Capture the cell that displays the provided text and extract its [x, y] central coordinate. 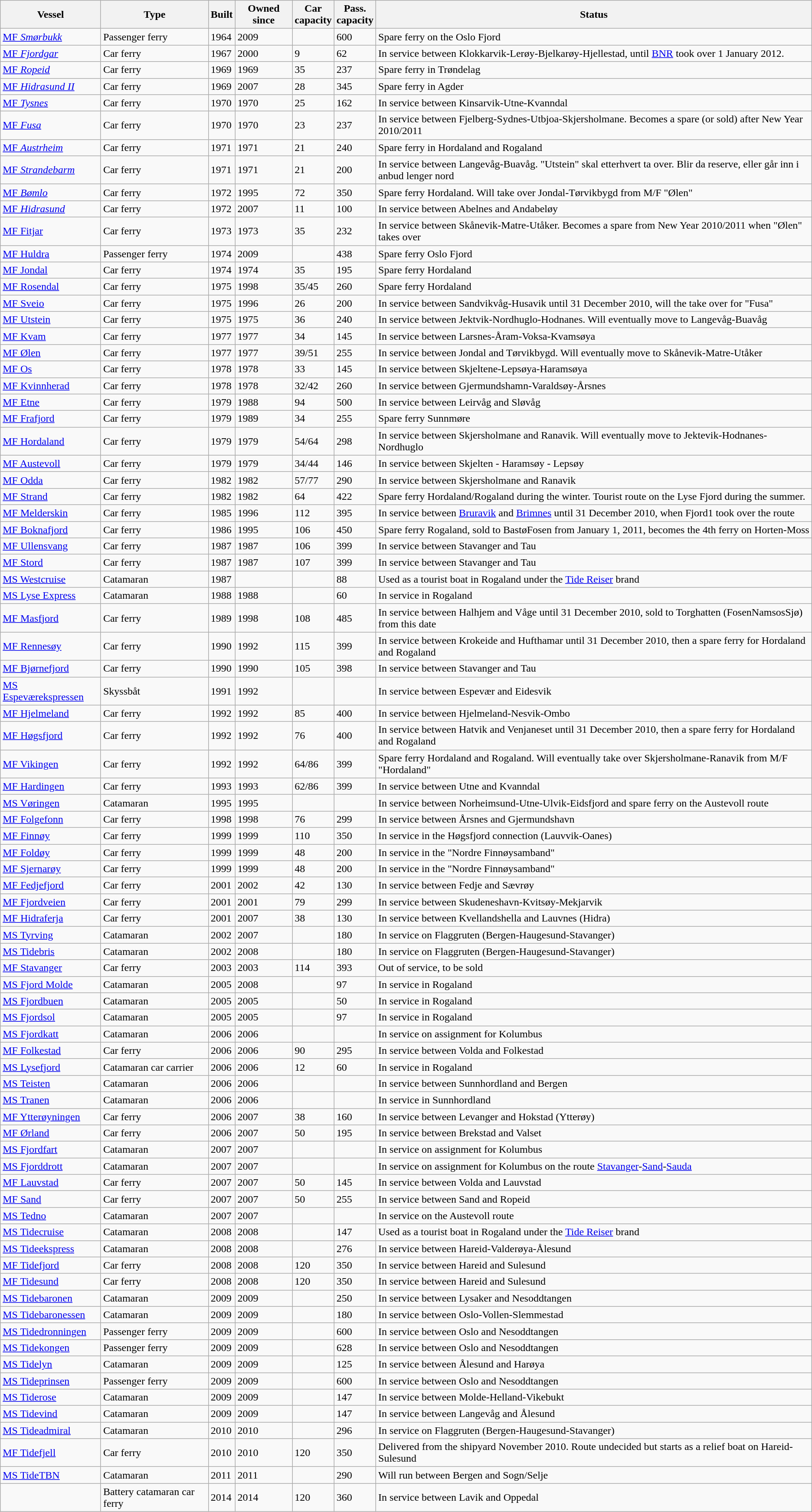
Spare ferry in Agder [594, 86]
Catamaran car carrier [154, 1067]
In service between Jondal and Tørvikbygd. Will eventually move to Skånevik-Matre-Utåker [594, 353]
276 [355, 1249]
110 [313, 836]
160 [355, 1116]
In service between Skjersholmane and Ranavik [594, 480]
MF Sjernarøy [51, 869]
MS Tideprinsen [51, 1381]
628 [355, 1348]
1986 [222, 530]
33 [313, 369]
MF Masfjord [51, 618]
In service between Skjeltene-Lepsøya-Haramsøya [594, 369]
34/44 [313, 463]
MS Lyse Express [51, 596]
MF Vikingen [51, 764]
MF Høgsfjord [51, 736]
12 [313, 1067]
393 [355, 968]
MF Sveio [51, 303]
36 [313, 320]
In service between Halhjem and Våge until 31 December 2010, sold to Torghatten (FosenNamsosSjø) from this date [594, 618]
In service between Fjelberg-Sydnes-Utbjoa-Skjersholmane. Becomes a spare (or sold) after New Year 2010/2011 [594, 125]
MF Odda [51, 480]
MF Boknafjord [51, 530]
MF Tidefjord [51, 1265]
MS Fjordkatt [51, 1034]
MS TideTBN [51, 1475]
MF Ropeid [51, 70]
In service between Langevåg and Ålesund [594, 1414]
In service between Årsnes and Gjermundshavn [594, 819]
MF Kvinnherad [51, 386]
MF Sand [51, 1199]
450 [355, 530]
In service between Fedje and Sævrøy [594, 886]
395 [355, 513]
In service between Larsnes-Åram-Voksa-Kvamsøya [594, 336]
485 [355, 618]
Battery catamaran car ferry [154, 1498]
In service between Oslo-Vollen-Slemmestad [594, 1315]
9 [313, 53]
105 [313, 669]
Type [154, 15]
In service between Skjersholmane and Ranavik. Will eventually move to Jektevik-Hodnanes-Nordhuglo [594, 441]
90 [313, 1050]
In service between Leirvåg and Sløvåg [594, 402]
62 [355, 53]
In service between Lavik and Oppedal [594, 1498]
MF Hordaland [51, 441]
345 [355, 86]
In service between Utne and Kvanndal [594, 786]
Spare ferry Hordaland/Rogaland during the winter. Tourist route on the Lyse Fjord during the summer. [594, 496]
Status [594, 15]
MF Tidefjell [51, 1453]
MF Jondal [51, 270]
MS Tidebaronen [51, 1298]
162 [355, 103]
2000 [264, 53]
In service between Abelnes and Andabeløy [594, 209]
64/86 [313, 764]
Owned since [264, 15]
Spare ferry Oslo Fjord [594, 254]
360 [355, 1498]
88 [355, 579]
MF Stord [51, 563]
MF Hidrasund II [51, 86]
MF Foldøy [51, 853]
32/42 [313, 386]
MF Fitjar [51, 231]
MF Strand [51, 496]
MF Bømlo [51, 192]
In service between Langevåg-Buavåg. "Utstein" skal etterhvert ta over. Blir da reserve, eller går inn i anbud lenger nord [594, 170]
MS Espeværekspressen [51, 691]
1967 [222, 53]
115 [313, 646]
MF Strandebarm [51, 170]
MF Hidrasund [51, 209]
In service between Sandvikvåg-Husavik until 31 December 2010, will the take over for "Fusa" [594, 303]
107 [313, 563]
422 [355, 496]
62/86 [313, 786]
Pass.capacity [355, 15]
In service between Gjermundshamn-Varaldsøy-Årsnes [594, 386]
MS Tyrving [51, 935]
In service between Espevær and Eidesvik [594, 691]
296 [355, 1430]
In service on assignment for Kolumbus on the route Stavanger-Sand-Sauda [594, 1166]
MF Austrheim [51, 148]
MS Tiderose [51, 1397]
In service between Kinsarvik-Utne-Kvanndal [594, 103]
Spare ferry Rogaland, sold to BastøFosen from January 1, 2011, becomes the 4th ferry on Horten-Moss [594, 530]
MF Utstein [51, 320]
In service between Bruravik and Brimnes until 31 December 2010, when Fjord1 took over the route [594, 513]
In service between Hatvik and Venjaneset until 31 December 2010, then a spare ferry for Hordaland and Rogaland [594, 736]
In service between Skånevik-Matre-Utåker. Becomes a spare from New Year 2010/2011 when "Ølen" takes over [594, 231]
Spare ferry Hordaland. Will take over Jondal-Tørvikbygd from M/F "Ølen" [594, 192]
MS Fjordsol [51, 1017]
28 [313, 86]
232 [355, 231]
MF Lauvstad [51, 1183]
1991 [222, 691]
MF Ytterøyningen [51, 1116]
MF Ølen [51, 353]
MF Hardingen [51, 786]
MF Fjordveien [51, 902]
108 [313, 618]
MF Austevoll [51, 463]
In service between Jektvik-Nordhuglo-Hodnanes. Will eventually move to Langevåg-Buavåg [594, 320]
MF Frafjord [51, 419]
MF Finnøy [51, 836]
100 [355, 209]
MF Fjordgar [51, 53]
In service between Ålesund and Harøya [594, 1364]
398 [355, 669]
Spare ferry in Hordaland and Rogaland [594, 148]
MF Hidraferja [51, 918]
In service between Hareid-Valderøya-Ålesund [594, 1249]
1985 [222, 513]
MS Tranen [51, 1100]
85 [313, 713]
Delivered from the shipyard November 2010. Route undecided but starts as a relief boat on Hareid-Sulesund [594, 1453]
In service between Klokkarvik-Lerøy-Bjelkarøy-Hjellestad, until BNR took over 1 January 2012. [594, 53]
57/77 [313, 480]
23 [313, 125]
MF Smørbukk [51, 37]
MF Os [51, 369]
MF Huldra [51, 254]
500 [355, 402]
In service between Lysaker and Nesoddtangen [594, 1298]
MF Tidesund [51, 1282]
MS Tedno [51, 1216]
114 [313, 968]
MS Tideekspress [51, 1249]
In service between Brekstad and Valset [594, 1133]
In service in Sunnhordland [594, 1100]
MF Folgefonn [51, 819]
Skyssbåt [154, 691]
In service between Levanger and Hokstad (Ytterøy) [594, 1116]
MS Fjorddrott [51, 1166]
250 [355, 1298]
MS Vøringen [51, 803]
Spare ferry in Trøndelag [594, 70]
MS Tidedronningen [51, 1331]
35/45 [313, 287]
In service between Volda and Folkestad [594, 1050]
MF Folkestad [51, 1050]
112 [313, 513]
MF Fusa [51, 125]
MS Fjordbuen [51, 1001]
Will run between Bergen and Sogn/Selje [594, 1475]
72 [313, 192]
Spare ferry on the Oslo Fjord [594, 37]
In service between Molde-Helland-Vikebukt [594, 1397]
MF Stavanger [51, 968]
In service in the Høgsfjord connection (Lauvvik-Oanes) [594, 836]
MS Tidevind [51, 1414]
25 [313, 103]
94 [313, 402]
MS Tidebaronessen [51, 1315]
MF Bjørnefjord [51, 669]
Out of service, to be sold [594, 968]
295 [355, 1050]
11 [313, 209]
MF Melderskin [51, 513]
146 [355, 463]
In service between Skjelten - Haramsøy - Lepsøy [594, 463]
MF Kvam [51, 336]
In service between Sand and Ropeid [594, 1199]
MS Fjord Molde [51, 984]
MS Tidekongen [51, 1348]
125 [355, 1364]
In service between Hjelmeland-Nesvik-Ombo [594, 713]
MF Rosendal [51, 287]
In service on the Austevoll route [594, 1216]
MF Rennesøy [51, 646]
54/64 [313, 441]
298 [355, 441]
MS Tideadmiral [51, 1430]
26 [313, 303]
MS Westcruise [51, 579]
In service between Norheimsund-Utne-Ulvik-Eidsfjord and spare ferry on the Austevoll route [594, 803]
In service between Volda and Lauvstad [594, 1183]
In service between Krokeide and Hufthamar until 31 December 2010, then a spare ferry for Hordaland and Rogaland [594, 646]
438 [355, 254]
39/51 [313, 353]
MS Tidelyn [51, 1364]
MS Tidecruise [51, 1232]
MF Ørland [51, 1133]
In service between Skudeneshavn-Kvitsøy-Mekjarvik [594, 902]
1964 [222, 37]
Spare ferry Hordaland and Rogaland. Will eventually take over Skjersholmane-Ranavik from M/F "Hordaland" [594, 764]
Vessel [51, 15]
Carcapacity [313, 15]
64 [313, 496]
MS Teisten [51, 1083]
MF Tysnes [51, 103]
42 [313, 886]
79 [313, 902]
In service between Sunnhordland and Bergen [594, 1083]
Spare ferry Sunnmøre [594, 419]
MF Fedjefjord [51, 886]
MS Tidebris [51, 951]
In service between Kvellandshella and Lauvnes (Hidra) [594, 918]
MF Ullensvang [51, 546]
MF Hjelmeland [51, 713]
Built [222, 15]
MS Lysefjord [51, 1067]
MF Etne [51, 402]
MS Fjordfart [51, 1150]
